Scan for the cell matching the given text and deliver its [x, y] coordinate at center. 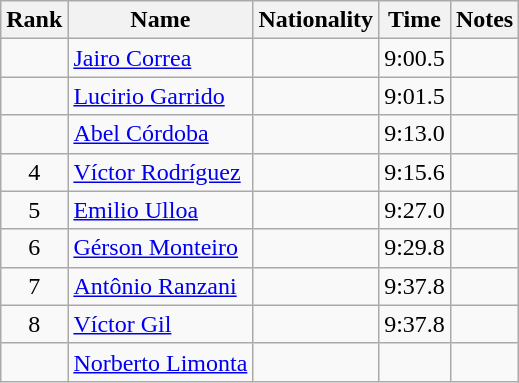
9:27.0 [415, 210]
7 [34, 286]
Lucirio Garrido [160, 96]
Víctor Rodríguez [160, 172]
Norberto Limonta [160, 362]
Nationality [316, 20]
4 [34, 172]
5 [34, 210]
9:00.5 [415, 58]
9:29.8 [415, 248]
Emilio Ulloa [160, 210]
9:13.0 [415, 134]
Abel Córdoba [160, 134]
Gérson Monteiro [160, 248]
6 [34, 248]
9:15.6 [415, 172]
Jairo Correa [160, 58]
Time [415, 20]
Name [160, 20]
Rank [34, 20]
9:01.5 [415, 96]
8 [34, 324]
Notes [484, 20]
Víctor Gil [160, 324]
Antônio Ranzani [160, 286]
